Pinpoint the cell where the given text exists, returning its [X, Y] midpoint coordinate. 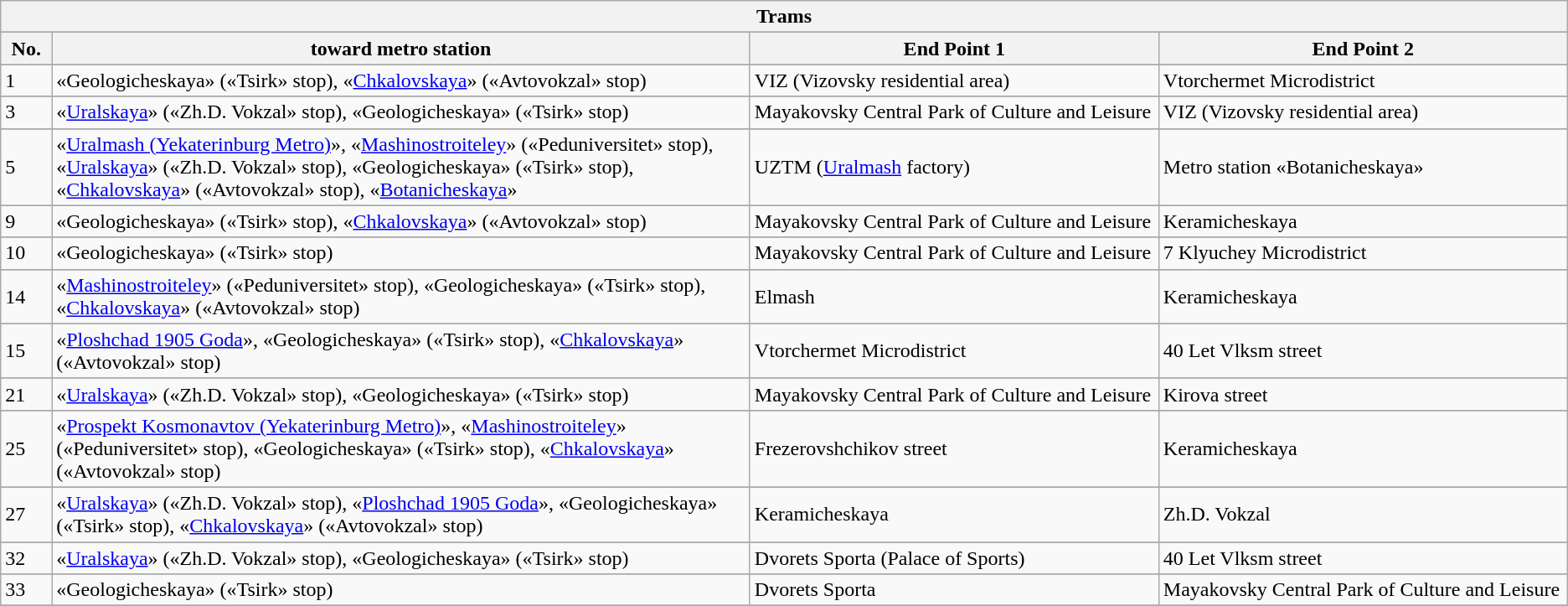
End Point 1 [954, 49]
32 [27, 557]
21 [27, 394]
UZTM (Uralmash factory) [954, 167]
Frezerovshchikov street [954, 448]
3 [27, 112]
Dvorets Sporta [954, 590]
Zh.D. Vokzal [1363, 515]
Trams [784, 17]
End Point 2 [1363, 49]
Kirova street [1363, 394]
14 [27, 297]
No. [27, 49]
27 [27, 515]
«Ploshchad 1905 Goda», «Geologicheskaya» («Tsirk» stop), «Chkalovskaya» («Avtovokzal» stop) [401, 350]
«Uralskaya» («Zh.D. Vokzal» stop), «Ploshchad 1905 Goda», «Geologicheskaya» («Tsirk» stop), «Chkalovskaya» («Avtovokzal» stop) [401, 515]
10 [27, 253]
5 [27, 167]
Metro station «Botanicheskaya» [1363, 167]
toward metro station [401, 49]
25 [27, 448]
15 [27, 350]
Elmash [954, 297]
1 [27, 80]
9 [27, 221]
7 Klyuchey Microdistrict [1363, 253]
Dvorets Sporta (Palace of Sports) [954, 557]
«Mashinostroiteley» («Peduniversitet» stop), «Geologicheskaya» («Tsirk» stop), «Chkalovskaya» («Avtovokzal» stop) [401, 297]
33 [27, 590]
